Detect which cell encompasses the target text, then output its (X, Y) center coordinate. 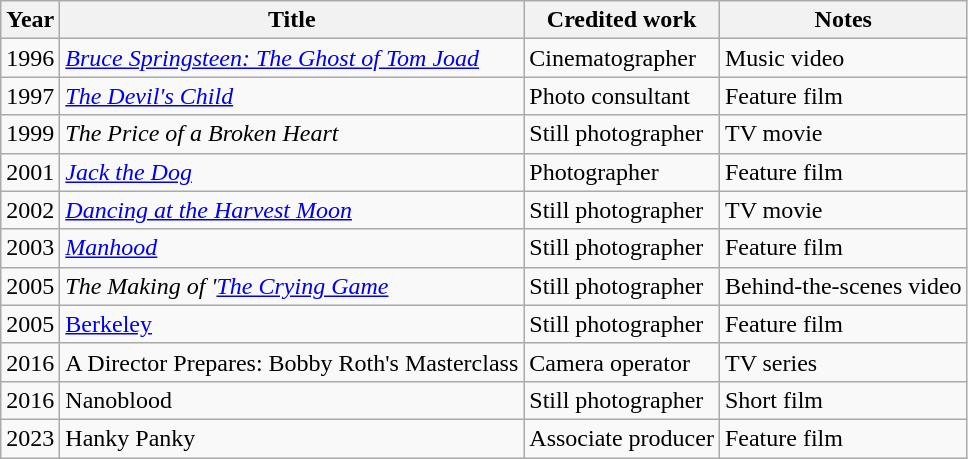
2023 (30, 438)
Notes (843, 20)
Cinematographer (622, 58)
2002 (30, 210)
Berkeley (292, 324)
Title (292, 20)
Camera operator (622, 362)
1997 (30, 96)
2001 (30, 172)
1999 (30, 134)
Year (30, 20)
Manhood (292, 248)
Dancing at the Harvest Moon (292, 210)
Photographer (622, 172)
1996 (30, 58)
Nanoblood (292, 400)
Behind-the-scenes video (843, 286)
Associate producer (622, 438)
Photo consultant (622, 96)
The Devil's Child (292, 96)
Jack the Dog (292, 172)
A Director Prepares: Bobby Roth's Masterclass (292, 362)
Hanky Panky (292, 438)
Short film (843, 400)
Bruce Springsteen: The Ghost of Tom Joad (292, 58)
Music video (843, 58)
The Price of a Broken Heart (292, 134)
The Making of 'The Crying Game (292, 286)
Credited work (622, 20)
2003 (30, 248)
TV series (843, 362)
